For the text-containing cell, return its midpoint in [X, Y] coordinate format. 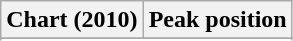
Chart (2010) [72, 20]
Peak position [218, 20]
